Identify which cell holds the provided text, then report its (X, Y) central coordinate. 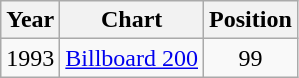
Position (251, 20)
Chart (132, 20)
Billboard 200 (132, 58)
Year (30, 20)
1993 (30, 58)
99 (251, 58)
